Output the (X, Y) coordinate of the center of the cell containing the given text.  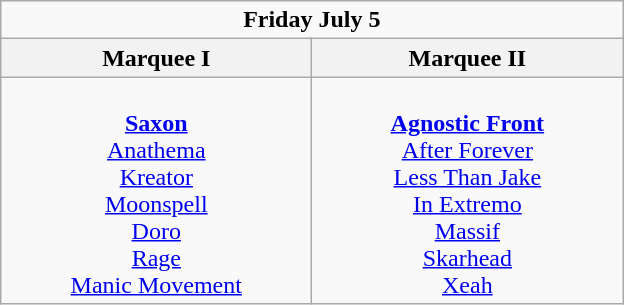
Saxon Anathema Kreator Moonspell Doro Rage Manic Movement (156, 190)
Friday July 5 (312, 20)
Agnostic Front After Forever Less Than Jake In Extremo Massif Skarhead Xeah (468, 190)
Marquee II (468, 58)
Marquee I (156, 58)
